Locate the cell with the specified text and output its (X, Y) center coordinate. 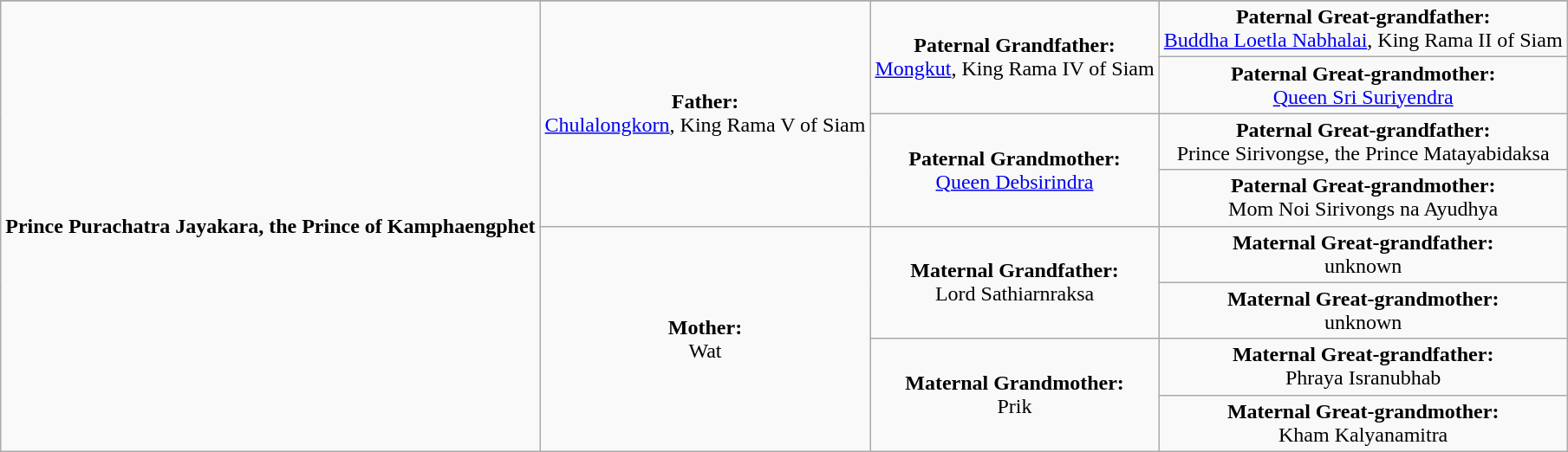
Mother:Wat (706, 339)
Maternal Great-grandfather:unknown (1363, 255)
Paternal Grandfather:Mongkut, King Rama IV of Siam (1014, 57)
Maternal Grandmother:Prik (1014, 395)
Maternal Great-grandfather: Phraya Isranubhab (1363, 367)
Maternal Grandfather:Lord Sathiarnraksa (1014, 282)
Paternal Grandmother:Queen Debsirindra (1014, 170)
Paternal Great-grandfather:Buddha Loetla Nabhalai, King Rama II of Siam (1363, 29)
Paternal Great-grandmother:Queen Sri Suriyendra (1363, 85)
Paternal Great-grandmother:Mom Noi Sirivongs na Ayudhya (1363, 197)
Maternal Great-grandmother:Kham Kalyanamitra (1363, 423)
Maternal Great-grandmother: unknown (1363, 310)
Paternal Great-grandfather:Prince Sirivongse, the Prince Matayabidaksa (1363, 142)
Father:Chulalongkorn, King Rama V of Siam (706, 113)
Prince Purachatra Jayakara, the Prince of Kamphaengphet (270, 226)
